Output the [X, Y] coordinate of the center of the cell containing the given text.  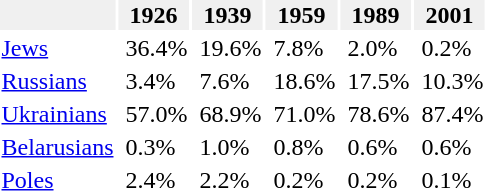
71.0% [302, 114]
7.8% [302, 48]
36.4% [154, 48]
0.2% [450, 48]
1939 [228, 15]
57.0% [154, 114]
1989 [376, 15]
68.9% [228, 114]
18.6% [302, 81]
87.4% [450, 114]
0.3% [154, 147]
2001 [450, 15]
78.6% [376, 114]
Jews [58, 48]
0.8% [302, 147]
3.4% [154, 81]
Ukrainians [58, 114]
2.0% [376, 48]
1959 [302, 15]
Russians [58, 81]
Belarusians [58, 147]
19.6% [228, 48]
1926 [154, 15]
7.6% [228, 81]
1.0% [228, 147]
17.5% [376, 81]
10.3% [450, 81]
